Return the (x, y) coordinate for the center point of the cell that contains the specified text.  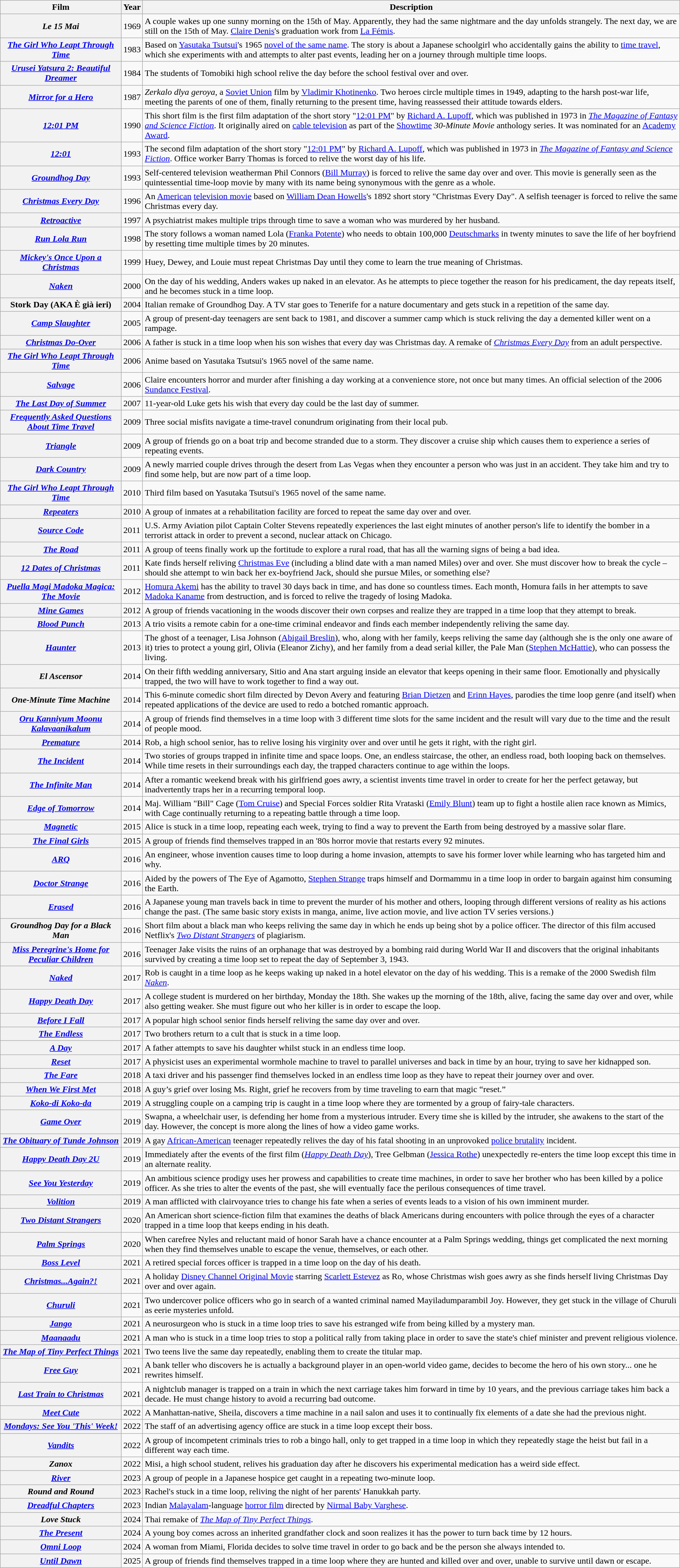
A guy’s grief over losing Ms. Right, grief he recovers from by time traveling to earn that magic “reset.” (411, 1089)
Free Guy (61, 1370)
A woman from Miami, Florida decides to solve time travel in order to go back and be the person she always intended to. (411, 1547)
Source Code (61, 530)
A man afflicted with clairvoyance tries to change his fate when a series of events leads to a vision of his own imminent murder. (411, 1201)
The students of Tomobiki high school relive the day before the school festival over and over. (411, 73)
Edge of Tomorrow (61, 808)
Doctor Strange (61, 883)
River (61, 1478)
Zanox (61, 1464)
Koko-di Koko-da (61, 1103)
Volition (61, 1201)
Churuli (61, 1305)
A group of people in a Japanese hospice get caught in a repeating two-minute loop. (411, 1478)
The Last Day of Summer (61, 403)
See You Yesterday (61, 1183)
Christmas Every Day (61, 201)
A group of teens finally work up the fortitude to explore a rural road, that has all the warning signs of being a bad idea. (411, 549)
Huey, Dewey, and Louie must repeat Christmas Day until they come to learn the true meaning of Christmas. (411, 262)
12:01 (61, 154)
1984 (132, 73)
Rob, a high school senior, has to relive losing his virginity over and over until he gets it right, with the right girl. (411, 742)
Salvage (61, 384)
ARQ (61, 860)
Run Lola Run (61, 238)
Love Stuck (61, 1519)
Maanaadu (61, 1338)
Blood Punch (61, 624)
2005 (132, 323)
Christmas...Again?! (61, 1282)
Dreadful Chapters (61, 1505)
When We First Met (61, 1089)
The Present (61, 1533)
One-Minute Time Machine (61, 700)
Mine Games (61, 610)
Anime based on Yasutaka Tsutsui's 1965 novel of the same name. (411, 361)
Triangle (61, 445)
Mickey's Once Upon a Christmas (61, 262)
Premature (61, 742)
Omni Loop (61, 1547)
Last Train to Christmas (61, 1394)
A psychiatrist makes multiple trips through time to save a woman who was murdered by her husband. (411, 220)
Until Dawn (61, 1561)
The Endless (61, 1034)
Meet Cute (61, 1413)
2007 (132, 403)
1999 (132, 262)
Indian Malayalam-language horror film directed by Nirmal Baby Varghese. (411, 1505)
Frequently Asked Questions About Time Travel (61, 422)
Game Over (61, 1122)
A group of inmates at a rehabilitation facility are forced to repeat the same day over and over. (411, 512)
Naked (61, 978)
The Map of Tiny Perfect Things (61, 1351)
Happy Death Day (61, 1001)
A young boy comes across an inherited grandfather clock and soon realizes it has the power to turn back time by 12 hours. (411, 1533)
Stork Day (AKA È già ieri) (61, 305)
Naken (61, 286)
Groundhog Day (61, 177)
Retroactive (61, 220)
A group of friends find themselves trapped in an '80s horror movie that restarts every 92 minutes. (411, 841)
The Road (61, 549)
Le 15 Mai (61, 26)
Groundhog Day for a Black Man (61, 930)
Round and Round (61, 1491)
Repeaters (61, 512)
Vandits (61, 1445)
A father attempts to save his daughter whilst stuck in an endless time loop. (411, 1048)
11-year-old Luke gets his wish that every day could be the last day of summer. (411, 403)
Puella Magi Madoka Magica: The Movie (61, 591)
12:01 PM (61, 125)
The Infinite Man (61, 785)
Mirror for a Hero (61, 97)
Description (411, 7)
A physicist uses an experimental wormhole machine to travel to parallel universes and back in time by an hour, trying to save her kidnapped son. (411, 1062)
The Obituary of Tunde Johnson (61, 1140)
Two brothers return to a cult that is stuck in a time loop. (411, 1034)
A retired special forces officer is trapped in a time loop on the day of his death. (411, 1263)
The Incident (61, 761)
Mondays: See You 'This' Week! (61, 1426)
Dark Country (61, 469)
A taxi driver and his passenger find themselves locked in an endless time loop as they have to repeat their journey over and over. (411, 1075)
A gay African-American teenager repeatedly relives the day of his fatal shooting in an unprovoked police brutality incident. (411, 1140)
Two teens live the same day repeatedly, enabling them to create the titular map. (411, 1351)
1969 (132, 26)
Haunter (61, 648)
Oru Kanniyum Moonu Kalavaanikalum (61, 724)
Boss Level (61, 1263)
A trio visits a remote cabin for a one-time criminal endeavor and finds each member independently reliving the same day. (411, 624)
1990 (132, 125)
Third film based on Yasutaka Tsutsui's 1965 novel of the same name. (411, 493)
Palm Springs (61, 1244)
Rachel's stuck in a time loop, reliving the night of her parents' Hanukkah party. (411, 1491)
12 Dates of Christmas (61, 567)
Magnetic (61, 827)
Erased (61, 907)
A group of friends find themselves trapped in a time loop where they are hunted and killed over and over, unable to survive until dawn or escape. (411, 1561)
1998 (132, 238)
2025 (132, 1561)
Miss Peregrine's Home for Peculiar Children (61, 954)
El Ascensor (61, 676)
Before I Fall (61, 1020)
A struggling couple on a camping trip is caught in a time loop where they are tormented by a group of fairy-tale characters. (411, 1103)
Film (61, 7)
The Fare (61, 1075)
Urusei Yatsura 2: Beautiful Dreamer (61, 73)
Thai remake of The Map of Tiny Perfect Things. (411, 1519)
A neurosurgeon who is stuck in a time loop tries to save his estranged wife from being killed by a mystery man. (411, 1324)
A father is stuck in a time loop when his son wishes that every day was Christmas day. A remake of Christmas Every Day from an adult perspective. (411, 342)
1987 (132, 97)
The staff of an advertising agency office are stuck in a time loop except their boss. (411, 1426)
Jango (61, 1324)
Two Distant Strangers (61, 1220)
A popular high school senior finds herself reliving the same day over and over. (411, 1020)
Christmas Do-Over (61, 342)
2004 (132, 305)
Year (132, 7)
Three social misfits navigate a time-travel conundrum originating from their local pub. (411, 422)
1997 (132, 220)
2000 (132, 286)
Italian remake of Groundhog Day. A TV star goes to Tenerife for a nature documentary and gets stuck in a repetition of the same day. (411, 305)
Happy Death Day 2U (61, 1159)
1996 (132, 201)
Misi, a high school student, relives his graduation day after he discovers his experimental medication has a weird side effect. (411, 1464)
Reset (61, 1062)
Camp Slaughter (61, 323)
A group of friends vacationing in the woods discover their own corpses and realize they are trapped in a time loop that they attempt to break. (411, 610)
The Final Girls (61, 841)
A Manhattan-native, Sheila, discovers a time machine in a nail salon and uses it to continually fix elements of a date she had the previous night. (411, 1413)
A Day (61, 1048)
Alice is stuck in a time loop, repeating each week, trying to find a way to prevent the Earth from being destroyed by a massive solar flare. (411, 827)
1983 (132, 49)
